Capture the cell that displays the provided text and extract its [X, Y] central coordinate. 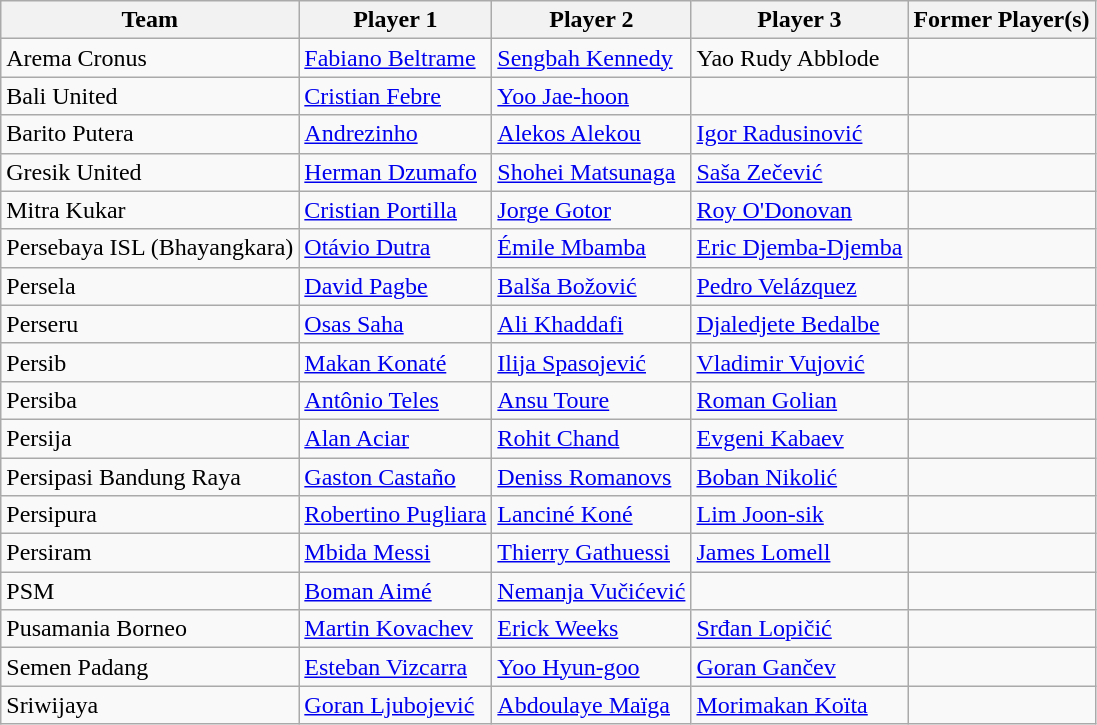
Bali United [150, 96]
Otávio Dutra [396, 248]
Former Player(s) [1002, 20]
Player 2 [592, 20]
Arema Cronus [150, 58]
Barito Putera [150, 134]
Igor Radusinović [800, 134]
Rohit Chand [592, 438]
Gaston Castaño [396, 477]
Yoo Jae-hoon [592, 96]
Persija [150, 438]
Pusamania Borneo [150, 629]
Antônio Teles [396, 400]
Ansu Toure [592, 400]
Gresik United [150, 172]
Vladimir Vujović [800, 362]
Alekos Alekou [592, 134]
David Pagbe [396, 286]
Goran Gančev [800, 667]
Eric Djemba-Djemba [800, 248]
Herman Dzumafo [396, 172]
Saša Zečević [800, 172]
Morimakan Koïta [800, 705]
James Lomell [800, 553]
Nemanja Vučićević [592, 591]
Roman Golian [800, 400]
Erick Weeks [592, 629]
Alan Aciar [396, 438]
Esteban Vizcarra [396, 667]
Semen Padang [150, 667]
Osas Saha [396, 324]
Jorge Gotor [592, 210]
Lanciné Koné [592, 515]
Persiba [150, 400]
Ilija Spasojević [592, 362]
Team [150, 20]
Andrezinho [396, 134]
Persipura [150, 515]
Mbida Messi [396, 553]
Balša Božović [592, 286]
Boman Aimé [396, 591]
Persib [150, 362]
Deniss Romanovs [592, 477]
Yao Rudy Abblode [800, 58]
Persela [150, 286]
Shohei Matsunaga [592, 172]
Djaledjete Bedalbe [800, 324]
Player 3 [800, 20]
Perseru [150, 324]
Lim Joon-sik [800, 515]
Abdoulaye Maïga [592, 705]
Pedro Velázquez [800, 286]
Goran Ljubojević [396, 705]
Makan Konaté [396, 362]
Cristian Febre [396, 96]
Roy O'Donovan [800, 210]
Sriwijaya [150, 705]
Evgeni Kabaev [800, 438]
Persipasi Bandung Raya [150, 477]
Émile Mbamba [592, 248]
Ali Khaddafi [592, 324]
Boban Nikolić [800, 477]
Persiram [150, 553]
Fabiano Beltrame [396, 58]
Yoo Hyun-goo [592, 667]
Thierry Gathuessi [592, 553]
Sengbah Kennedy [592, 58]
Robertino Pugliara [396, 515]
Srđan Lopičić [800, 629]
PSM [150, 591]
Persebaya ISL (Bhayangkara) [150, 248]
Player 1 [396, 20]
Cristian Portilla [396, 210]
Mitra Kukar [150, 210]
Martin Kovachev [396, 629]
